Locate the cell with the specified text and output its [X, Y] center coordinate. 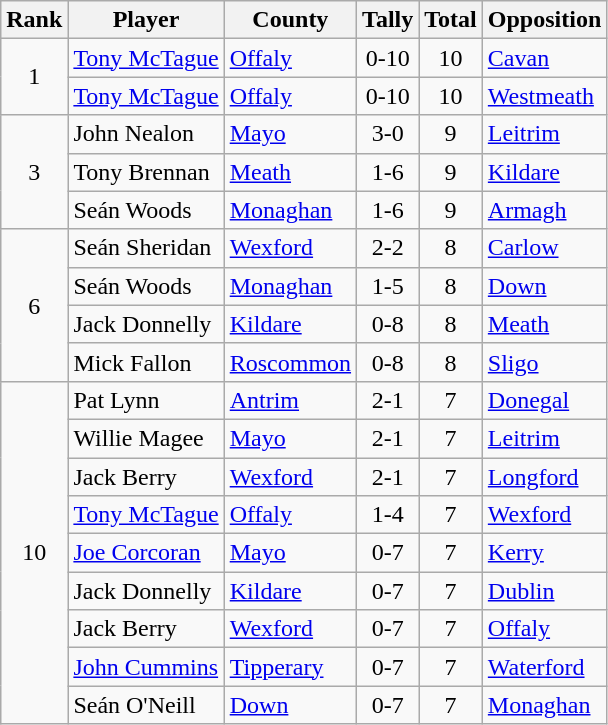
Mick Fallon [146, 362]
Tipperary [290, 667]
Roscommon [290, 362]
Armagh [544, 210]
John Nealon [146, 134]
Joe Corcoran [146, 553]
Willie Magee [146, 438]
Cavan [544, 58]
1-5 [388, 286]
1-4 [388, 515]
3-0 [388, 134]
County [290, 20]
John Cummins [146, 667]
6 [34, 305]
Pat Lynn [146, 400]
1 [34, 77]
Rank [34, 20]
Seán O'Neill [146, 705]
2-2 [388, 248]
Sligo [544, 362]
Seán Sheridan [146, 248]
Donegal [544, 400]
Player [146, 20]
Longford [544, 477]
Kerry [544, 553]
Dublin [544, 591]
Opposition [544, 20]
Waterford [544, 667]
Tony Brennan [146, 172]
Total [451, 20]
3 [34, 172]
Westmeath [544, 96]
Antrim [290, 400]
Carlow [544, 248]
Tally [388, 20]
